For the text-containing cell, return its midpoint in (x, y) coordinate format. 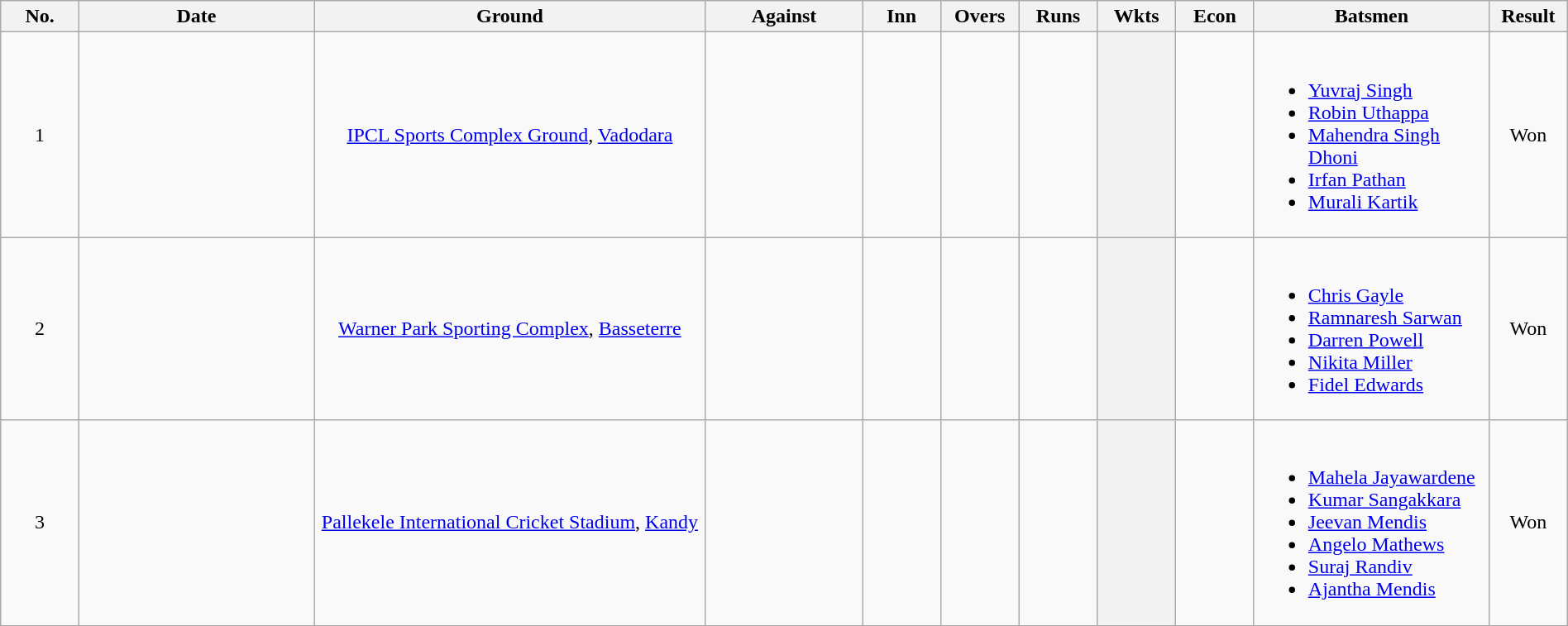
2 (40, 329)
Date (196, 17)
Mahela JayawardeneKumar SangakkaraJeevan MendisAngelo MathewsSuraj RandivAjantha Mendis (1371, 523)
Inn (901, 17)
3 (40, 523)
Batsmen (1371, 17)
Warner Park Sporting Complex, Basseterre (510, 329)
Against (784, 17)
Overs (979, 17)
Ground (510, 17)
Pallekele International Cricket Stadium, Kandy (510, 523)
Result (1528, 17)
Runs (1059, 17)
Wkts (1136, 17)
Econ (1216, 17)
No. (40, 17)
Yuvraj SinghRobin UthappaMahendra Singh DhoniIrfan PathanMurali Kartik (1371, 135)
IPCL Sports Complex Ground, Vadodara (510, 135)
1 (40, 135)
Chris GayleRamnaresh SarwanDarren PowellNikita MillerFidel Edwards (1371, 329)
